Locate the cell with the specified text and output its (x, y) center coordinate. 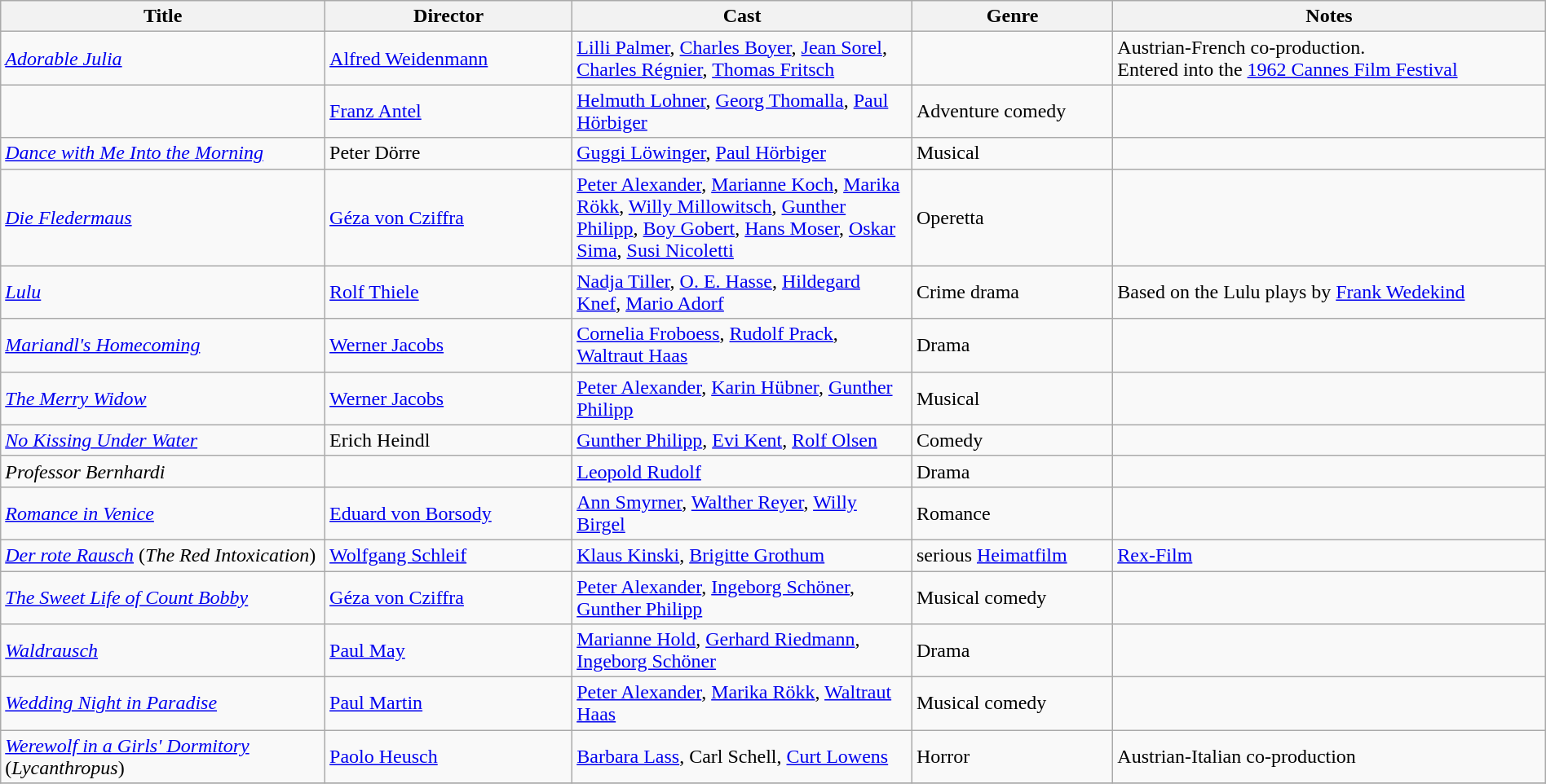
Title (163, 16)
Cornelia Froboess, Rudolf Prack, Waltraut Haas (742, 346)
Horror (1012, 756)
Ann Smyrner, Walther Reyer, Willy Birgel (742, 513)
No Kissing Under Water (163, 440)
Alfred Weidenmann (448, 59)
Genre (1012, 16)
Rex-Film (1329, 555)
Adorable Julia (163, 59)
Erich Heindl (448, 440)
Paolo Heusch (448, 756)
Paul May (448, 650)
Peter Dörre (448, 153)
Guggi Löwinger, Paul Hörbiger (742, 153)
Klaus Kinski, Brigitte Grothum (742, 555)
Comedy (1012, 440)
Adventure comedy (1012, 111)
Paul Martin (448, 704)
Der rote Rausch (The Red Intoxication) (163, 555)
Lilli Palmer, Charles Boyer, Jean Sorel, Charles Régnier, Thomas Fritsch (742, 59)
Wolfgang Schleif (448, 555)
Helmuth Lohner, Georg Thomalla, Paul Hörbiger (742, 111)
Marianne Hold, Gerhard Riedmann, Ingeborg Schöner (742, 650)
Cast (742, 16)
Waldrausch (163, 650)
Dance with Me Into the Morning (163, 153)
Franz Antel (448, 111)
Peter Alexander, Karin Hübner, Gunther Philipp (742, 398)
Rolf Thiele (448, 292)
The Merry Widow (163, 398)
Notes (1329, 16)
The Sweet Life of Count Bobby (163, 597)
Leopold Rudolf (742, 471)
Director (448, 16)
Barbara Lass, Carl Schell, Curt Lowens (742, 756)
Based on the Lulu plays by Frank Wedekind (1329, 292)
Professor Bernhardi (163, 471)
Romance (1012, 513)
serious Heimatfilm (1012, 555)
Eduard von Borsody (448, 513)
Gunther Philipp, Evi Kent, Rolf Olsen (742, 440)
Peter Alexander, Marika Rökk, Waltraut Haas (742, 704)
Operetta (1012, 217)
Austrian-French co-production. Entered into the 1962 Cannes Film Festival (1329, 59)
Crime drama (1012, 292)
Werewolf in a Girls' Dormitory (Lycanthropus) (163, 756)
Die Fledermaus (163, 217)
Mariandl's Homecoming (163, 346)
Peter Alexander, Marianne Koch, Marika Rökk, Willy Millowitsch, Gunther Philipp, Boy Gobert, Hans Moser, Oskar Sima, Susi Nicoletti (742, 217)
Austrian-Italian co-production (1329, 756)
Romance in Venice (163, 513)
Nadja Tiller, O. E. Hasse, Hildegard Knef, Mario Adorf (742, 292)
Lulu (163, 292)
Wedding Night in Paradise (163, 704)
Peter Alexander, Ingeborg Schöner, Gunther Philipp (742, 597)
